From the cell containing the given text, extract its center point as (X, Y) coordinate. 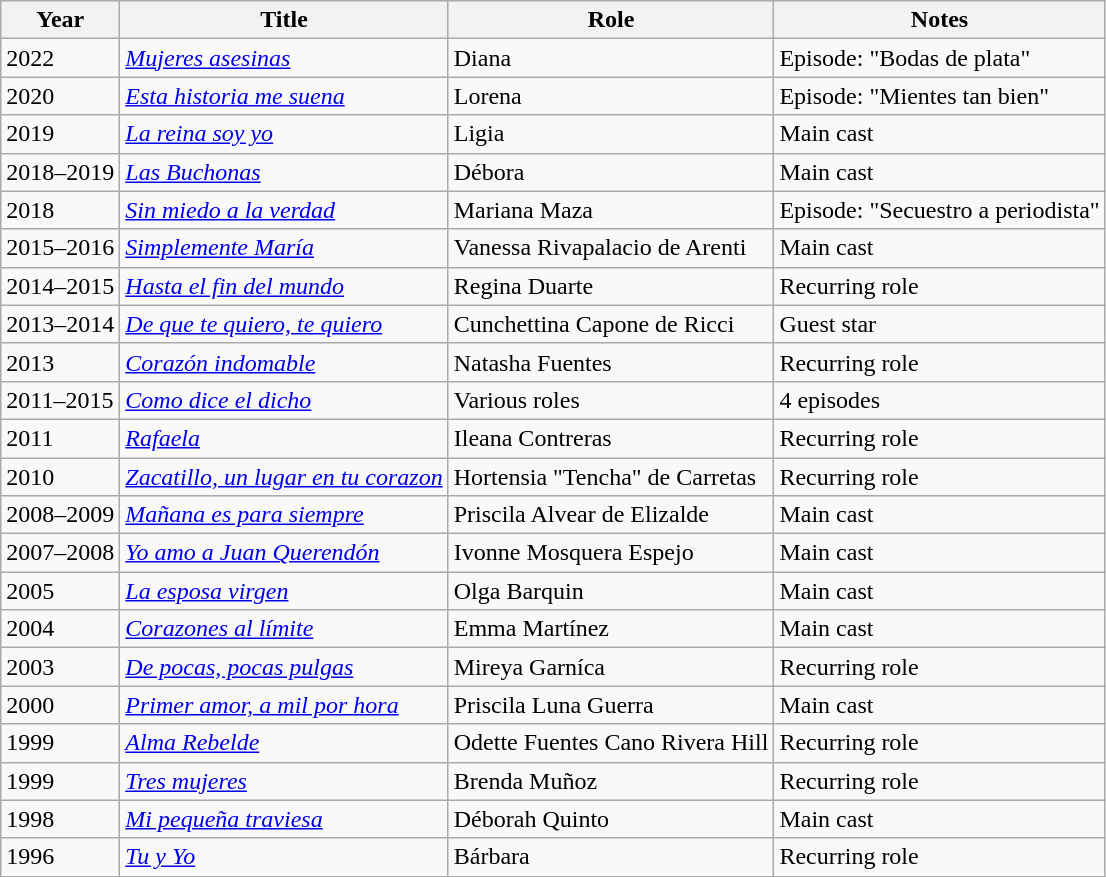
2022 (60, 58)
Emma Martínez (611, 629)
Mariana Maza (611, 210)
Odette Fuentes Cano Rivera Hill (611, 743)
Alma Rebelde (284, 743)
Sin miedo a la verdad (284, 210)
2011–2015 (60, 400)
Episode: "Secuestro a periodista" (940, 210)
1996 (60, 857)
Corazón indomable (284, 362)
Episode: "Bodas de plata" (940, 58)
De pocas, pocas pulgas (284, 667)
4 episodes (940, 400)
Ligia (611, 134)
2020 (60, 96)
2014–2015 (60, 286)
2013–2014 (60, 324)
Mi pequeña traviesa (284, 819)
Mireya Garníca (611, 667)
Olga Barquin (611, 591)
Episode: "Mientes tan bien" (940, 96)
Mujeres asesinas (284, 58)
Mañana es para siempre (284, 515)
Rafaela (284, 438)
Natasha Fuentes (611, 362)
Simplemente María (284, 248)
Yo amo a Juan Querendón (284, 553)
Diana (611, 58)
2011 (60, 438)
Esta historia me suena (284, 96)
Notes (940, 20)
1998 (60, 819)
2000 (60, 705)
2003 (60, 667)
Various roles (611, 400)
Hasta el fin del mundo (284, 286)
Tres mujeres (284, 781)
La reina soy yo (284, 134)
2008–2009 (60, 515)
De que te quiero, te quiero (284, 324)
2010 (60, 477)
2007–2008 (60, 553)
Ileana Contreras (611, 438)
Tu y Yo (284, 857)
2013 (60, 362)
2018–2019 (60, 172)
2015–2016 (60, 248)
Lorena (611, 96)
2018 (60, 210)
2005 (60, 591)
Hortensia "Tencha" de Carretas (611, 477)
Year (60, 20)
Como dice el dicho (284, 400)
Zacatillo, un lugar en tu corazon (284, 477)
Ivonne Mosquera Espejo (611, 553)
Priscila Luna Guerra (611, 705)
Débora (611, 172)
Guest star (940, 324)
Vanessa Rivapalacio de Arenti (611, 248)
Cunchettina Capone de Ricci (611, 324)
Primer amor, a mil por hora (284, 705)
Las Buchonas (284, 172)
2004 (60, 629)
Regina Duarte (611, 286)
Role (611, 20)
Priscila Alvear de Elizalde (611, 515)
Brenda Muñoz (611, 781)
Corazones al límite (284, 629)
2019 (60, 134)
Déborah Quinto (611, 819)
La esposa virgen (284, 591)
Title (284, 20)
Bárbara (611, 857)
